From the cell containing the given text, extract its center point as [X, Y] coordinate. 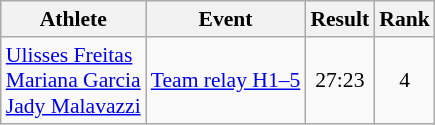
Rank [404, 19]
27:23 [340, 80]
Team relay H1–5 [226, 80]
4 [404, 80]
Ulisses FreitasMariana GarciaJady Malavazzi [74, 80]
Result [340, 19]
Athlete [74, 19]
Event [226, 19]
